Output the (x, y) coordinate of the center of the cell containing the given text.  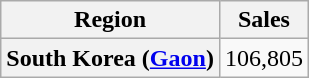
Region (110, 20)
106,805 (264, 58)
Sales (264, 20)
South Korea (Gaon) (110, 58)
